Provide the (x, y) coordinate of the cell's center where the given text is located.  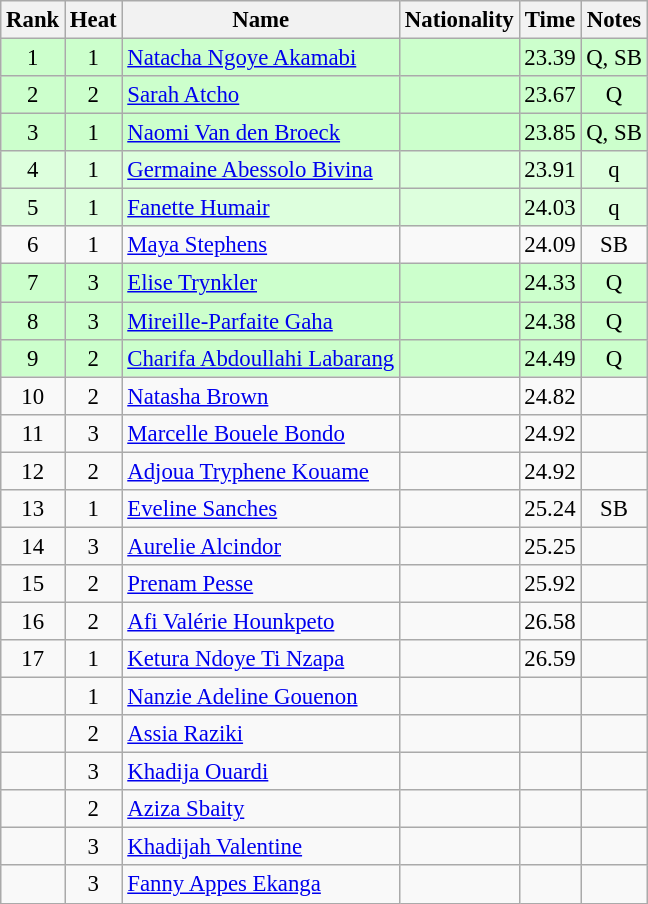
Charifa Abdoullahi Labarang (261, 358)
25.25 (550, 546)
15 (33, 584)
Marcelle Bouele Bondo (261, 433)
Fanny Appes Ekanga (261, 885)
Naomi Van den Broeck (261, 133)
Sarah Atcho (261, 95)
Prenam Pesse (261, 584)
8 (33, 321)
14 (33, 546)
16 (33, 621)
23.67 (550, 95)
Notes (614, 20)
Heat (94, 20)
25.24 (550, 509)
Khadija Ouardi (261, 772)
Natasha Brown (261, 396)
24.82 (550, 396)
Nationality (460, 20)
Name (261, 20)
Rank (33, 20)
Adjoua Tryphene Kouame (261, 471)
26.58 (550, 621)
Maya Stephens (261, 245)
Nanzie Adeline Gouenon (261, 697)
Aurelie Alcindor (261, 546)
23.85 (550, 133)
12 (33, 471)
11 (33, 433)
25.92 (550, 584)
Afi Valérie Hounkpeto (261, 621)
26.59 (550, 659)
Aziza Sbaity (261, 809)
Eveline Sanches (261, 509)
9 (33, 358)
6 (33, 245)
10 (33, 396)
Fanette Humair (261, 208)
Mireille-Parfaite Gaha (261, 321)
13 (33, 509)
Ketura Ndoye Ti Nzapa (261, 659)
Time (550, 20)
Natacha Ngoye Akamabi (261, 58)
7 (33, 283)
24.33 (550, 283)
Elise Trynkler (261, 283)
17 (33, 659)
24.49 (550, 358)
24.03 (550, 208)
23.39 (550, 58)
Germaine Abessolo Bivina (261, 170)
Assia Raziki (261, 734)
5 (33, 208)
23.91 (550, 170)
Khadijah Valentine (261, 847)
24.09 (550, 245)
4 (33, 170)
24.38 (550, 321)
